Return (x, y) of the center of cell containing provided text 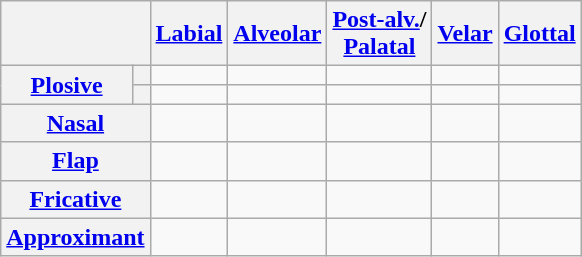
Fricative (76, 199)
Velar (465, 34)
Plosive (67, 85)
Nasal (76, 123)
Alveolar (278, 34)
Labial (189, 34)
Post-alv./Palatal (380, 34)
Flap (76, 161)
Approximant (76, 237)
Glottal (540, 34)
